Extract the [X, Y] coordinate from the center of the cell holding the provided text.  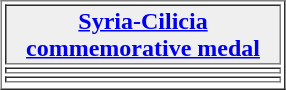
Syria-Cilicia commemorative medal [142, 34]
